Return the (x, y) coordinate for the center point of the cell that contains the specified text.  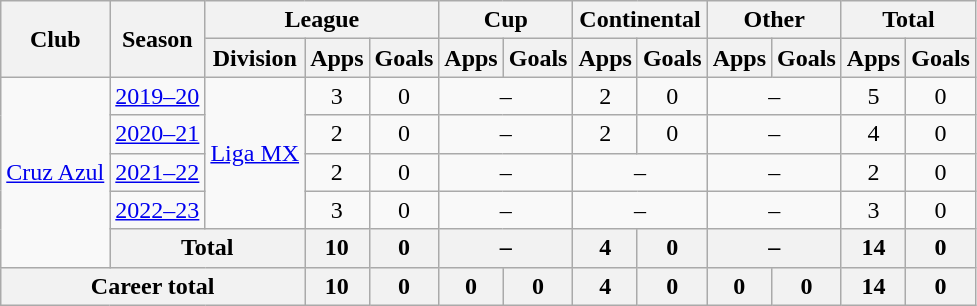
Career total (153, 286)
Cruz Azul (56, 172)
Other (774, 20)
2022–23 (158, 210)
2021–22 (158, 172)
2019–20 (158, 96)
Cup (506, 20)
5 (873, 96)
Liga MX (255, 153)
2020–21 (158, 134)
Season (158, 39)
League (322, 20)
Continental (640, 20)
Club (56, 39)
Division (255, 58)
